Search for the cell housing the specified text and yield its (X, Y) center coordinate. 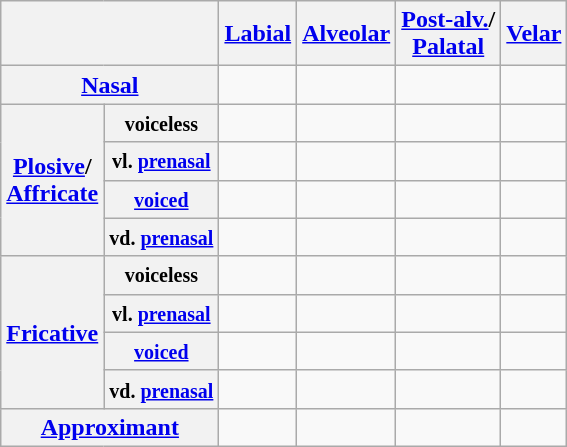
Plosive/Affricate (52, 180)
Labial (258, 34)
Post-alv./Palatal (448, 34)
Velar (534, 34)
Alveolar (346, 34)
Nasal (110, 85)
Fricative (52, 332)
Approximant (110, 427)
